Return the (x, y) coordinate for the center point of the cell that contains the specified text.  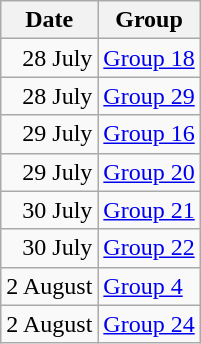
Group 4 (149, 286)
Group 20 (149, 172)
Group (149, 20)
Group 18 (149, 58)
Group 22 (149, 248)
Group 24 (149, 324)
Group 16 (149, 134)
Group 29 (149, 96)
Date (50, 20)
Group 21 (149, 210)
